Detect which cell encompasses the target text, then output its (X, Y) center coordinate. 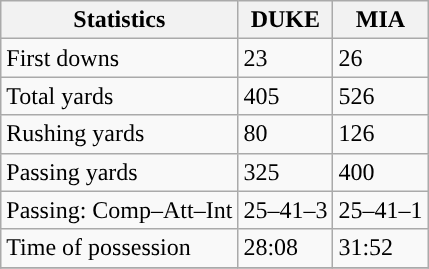
126 (380, 134)
405 (286, 96)
Statistics (120, 20)
28:08 (286, 248)
526 (380, 96)
400 (380, 172)
Total yards (120, 96)
26 (380, 58)
First downs (120, 58)
25–41–3 (286, 210)
MIA (380, 20)
31:52 (380, 248)
80 (286, 134)
Time of possession (120, 248)
325 (286, 172)
DUKE (286, 20)
23 (286, 58)
Passing yards (120, 172)
25–41–1 (380, 210)
Passing: Comp–Att–Int (120, 210)
Rushing yards (120, 134)
